Provide the [x, y] coordinate of the cell's center where the given text is located.  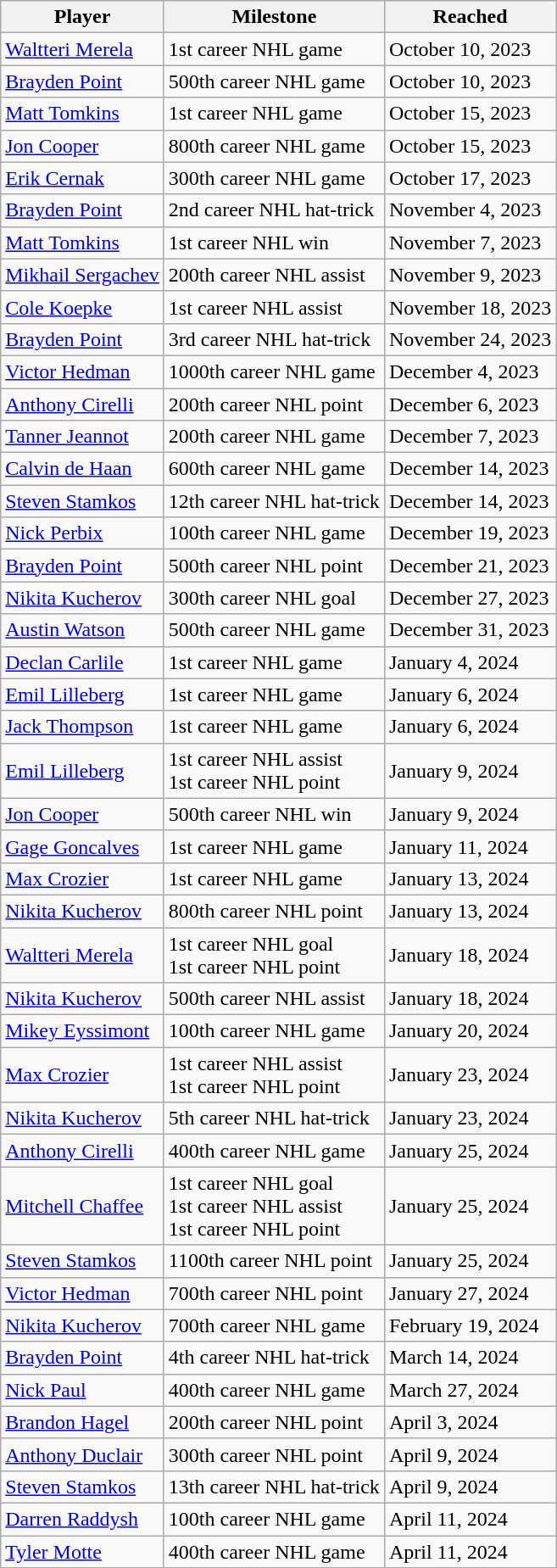
Cole Koepke [83, 307]
1100th career NHL point [274, 1261]
Milestone [274, 17]
1000th career NHL game [274, 371]
1st career NHL assist [274, 307]
January 11, 2024 [470, 846]
December 4, 2023 [470, 371]
January 27, 2024 [470, 1293]
November 18, 2023 [470, 307]
Jack Thompson [83, 727]
200th career NHL assist [274, 275]
500th career NHL point [274, 566]
December 31, 2023 [470, 630]
300th career NHL goal [274, 598]
12th career NHL hat-trick [274, 501]
3rd career NHL hat-trick [274, 339]
300th career NHL game [274, 178]
November 7, 2023 [470, 243]
Player [83, 17]
500th career NHL win [274, 814]
500th career NHL assist [274, 999]
800th career NHL point [274, 911]
Mitchell Chaffee [83, 1206]
April 3, 2024 [470, 1422]
Declan Carlile [83, 662]
Anthony Duclair [83, 1454]
Austin Watson [83, 630]
13th career NHL hat-trick [274, 1487]
Mikhail Sergachev [83, 275]
February 19, 2024 [470, 1325]
5th career NHL hat-trick [274, 1119]
Brandon Hagel [83, 1422]
Reached [470, 17]
December 27, 2023 [470, 598]
Gage Goncalves [83, 846]
Nick Paul [83, 1390]
1st career NHL goal1st career NHL point [274, 955]
October 17, 2023 [470, 178]
January 4, 2024 [470, 662]
200th career NHL game [274, 437]
Calvin de Haan [83, 469]
Nick Perbix [83, 533]
January 20, 2024 [470, 1031]
Tyler Motte [83, 1551]
November 24, 2023 [470, 339]
November 9, 2023 [470, 275]
Erik Cernak [83, 178]
700th career NHL point [274, 1293]
1st career NHL win [274, 243]
December 21, 2023 [470, 566]
2nd career NHL hat-trick [274, 210]
1st career NHL goal1st career NHL assist1st career NHL point [274, 1206]
Tanner Jeannot [83, 437]
800th career NHL game [274, 146]
300th career NHL point [274, 1454]
700th career NHL game [274, 1325]
November 4, 2023 [470, 210]
December 6, 2023 [470, 405]
March 27, 2024 [470, 1390]
600th career NHL game [274, 469]
Mikey Eyssimont [83, 1031]
December 19, 2023 [470, 533]
4th career NHL hat-trick [274, 1358]
Darren Raddysh [83, 1519]
December 7, 2023 [470, 437]
March 14, 2024 [470, 1358]
